Identify which cell holds the provided text, then report its [X, Y] central coordinate. 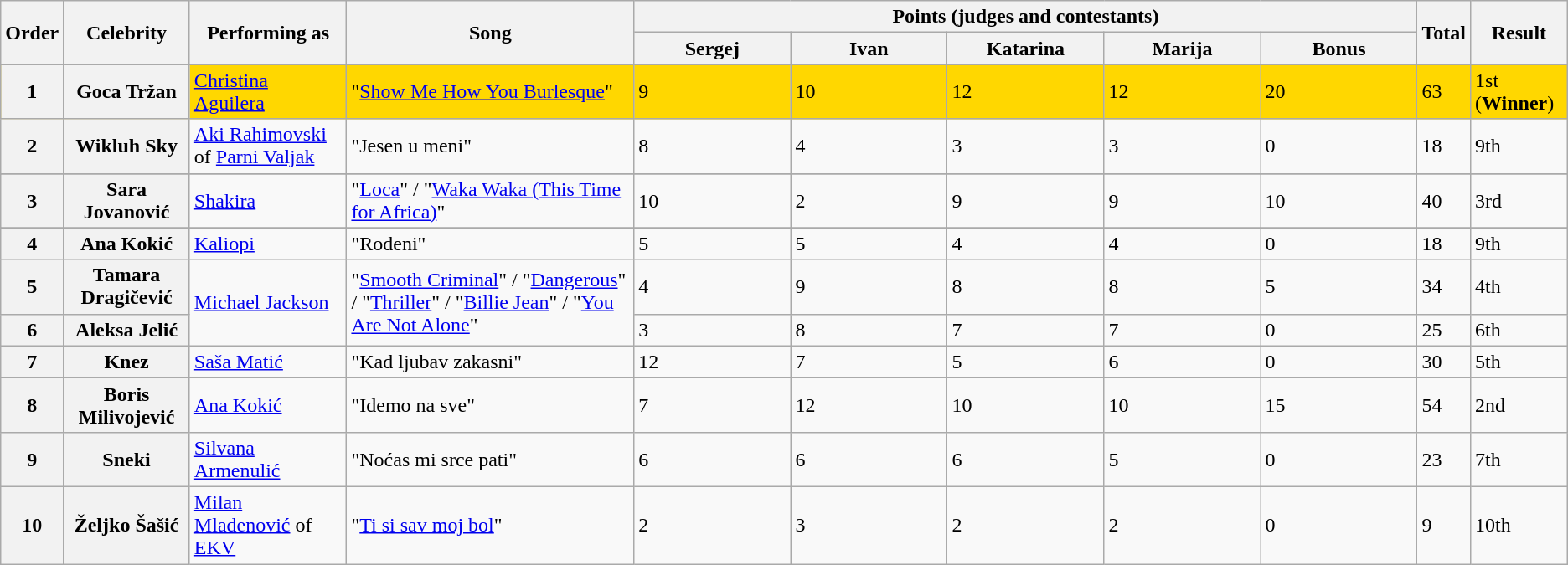
Michael Jackson [268, 303]
Tamara Dragičević [127, 286]
Result [1519, 33]
Order [32, 33]
"Show Me How You Burlesque" [491, 92]
54 [1444, 405]
25 [1444, 330]
Shakira [268, 201]
"Smooth Criminal" / "Dangerous" / "Thriller" / "Billie Jean" / "You Are Not Alone" [491, 303]
5th [1519, 362]
"Loca" / "Waka Waka (This Time for Africa)" [491, 201]
7th [1519, 459]
Performing as [268, 33]
3rd [1519, 201]
Marija [1183, 49]
20 [1338, 92]
1 [32, 92]
Knez [127, 362]
6th [1519, 330]
30 [1444, 362]
Bonus [1338, 49]
Total [1444, 33]
Boris Milivojević [127, 405]
Celebrity [127, 33]
"Ti si sav moj bol" [491, 525]
40 [1444, 201]
15 [1338, 405]
Saša Matić [268, 362]
"Jesen u meni" [491, 146]
"Noćas mi srce pati" [491, 459]
Goca Tržan [127, 92]
Wikluh Sky [127, 146]
"Rođeni" [491, 244]
Sneki [127, 459]
2nd [1519, 405]
Milan Mladenović of EKV [268, 525]
1st (Winner) [1519, 92]
Ivan [869, 49]
4th [1519, 286]
Song [491, 33]
Points (judges and contestants) [1025, 17]
Sergej [712, 49]
Aleksa Jelić [127, 330]
63 [1444, 92]
23 [1444, 459]
"Idemo na sve" [491, 405]
Christina Aguilera [268, 92]
Katarina [1025, 49]
10th [1519, 525]
Silvana Armenulić [268, 459]
Sara Jovanović [127, 201]
Željko Šašić [127, 525]
"Kad ljubav zakasni" [491, 362]
Aki Rahimovski of Parni Valjak [268, 146]
34 [1444, 286]
Kaliopi [268, 244]
